Scan for the cell matching the given text and deliver its [x, y] coordinate at center. 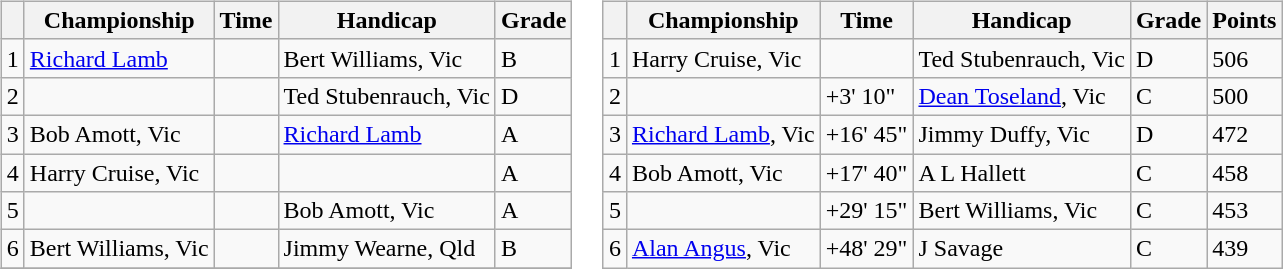
453 [1244, 211]
Jimmy Wearne, Qld [386, 249]
+17' 40" [866, 173]
J Savage [1022, 249]
+48' 29" [866, 249]
A L Hallett [1022, 173]
Dean Toseland, Vic [1022, 96]
Alan Angus, Vic [723, 249]
506 [1244, 58]
500 [1244, 96]
458 [1244, 173]
+3' 10" [866, 96]
472 [1244, 134]
439 [1244, 249]
+16' 45" [866, 134]
+29' 15" [866, 211]
Jimmy Duffy, Vic [1022, 134]
Points [1244, 20]
Richard Lamb, Vic [723, 134]
